Scan for the cell matching the given text and deliver its (x, y) coordinate at center. 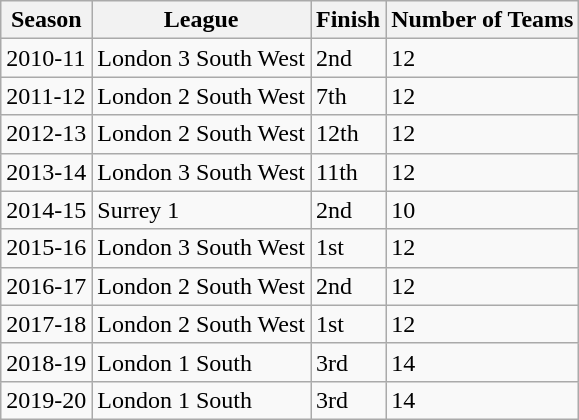
2013-14 (46, 172)
2017-18 (46, 324)
10 (482, 210)
2011-12 (46, 96)
2019-20 (46, 400)
12th (348, 134)
Season (46, 20)
2015-16 (46, 248)
7th (348, 96)
2016-17 (46, 286)
2010-11 (46, 58)
Finish (348, 20)
League (202, 20)
11th (348, 172)
2014-15 (46, 210)
2018-19 (46, 362)
Number of Teams (482, 20)
Surrey 1 (202, 210)
2012-13 (46, 134)
